Scan for the cell matching the given text and deliver its [X, Y] coordinate at center. 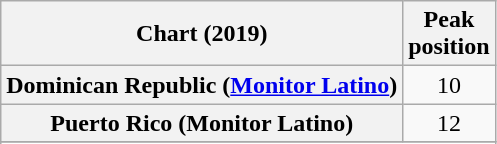
Dominican Republic (Monitor Latino) [202, 85]
Chart (2019) [202, 34]
Peakposition [449, 34]
12 [449, 123]
10 [449, 85]
Puerto Rico (Monitor Latino) [202, 123]
